Output the (X, Y) coordinate of the center of the cell containing the given text.  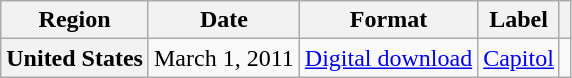
Date (224, 20)
Label (519, 20)
Region (75, 20)
Digital download (388, 58)
March 1, 2011 (224, 58)
Capitol (519, 58)
Format (388, 20)
United States (75, 58)
